Pinpoint the cell where the given text exists, returning its (x, y) midpoint coordinate. 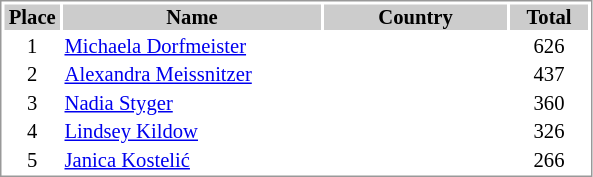
2 (32, 75)
5 (32, 160)
Janica Kostelić (192, 160)
3 (32, 103)
626 (549, 46)
326 (549, 131)
Place (32, 17)
Alexandra Meissnitzer (192, 75)
Michaela Dorfmeister (192, 46)
Country (416, 17)
Name (192, 17)
266 (549, 160)
437 (549, 75)
4 (32, 131)
360 (549, 103)
Nadia Styger (192, 103)
Lindsey Kildow (192, 131)
Total (549, 17)
1 (32, 46)
